Locate the cell with the specified text and output its (x, y) center coordinate. 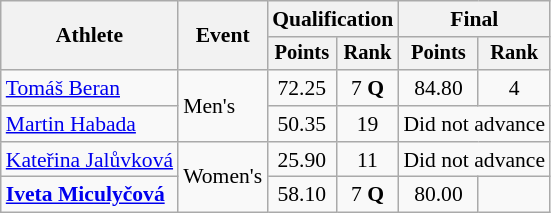
Martin Habada (90, 124)
Athlete (90, 36)
Tomáš Beran (90, 88)
80.00 (438, 195)
11 (367, 160)
Qualification (332, 19)
58.10 (302, 195)
50.35 (302, 124)
Final (474, 19)
Event (222, 36)
Women's (222, 178)
72.25 (302, 88)
19 (367, 124)
Iveta Miculyčová (90, 195)
Kateřina Jalůvková (90, 160)
Men's (222, 106)
25.90 (302, 160)
4 (514, 88)
84.80 (438, 88)
